Capture the cell that displays the provided text and extract its (x, y) central coordinate. 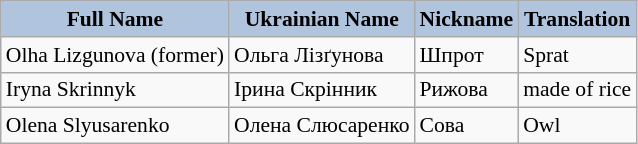
Рижова (466, 90)
Translation (577, 19)
Iryna Skrinnyk (115, 90)
Nickname (466, 19)
Olena Slyusarenko (115, 126)
Ольга Лізґунова (322, 55)
Сова (466, 126)
Olha Lizgunova (former) (115, 55)
Ірина Скрінник (322, 90)
Олена Слюсаренко (322, 126)
Owl (577, 126)
Full Name (115, 19)
Ukrainian Name (322, 19)
Sprat (577, 55)
made of rice (577, 90)
Шпрот (466, 55)
